Determine the (x, y) coordinate at the center of the cell enclosing the given text.  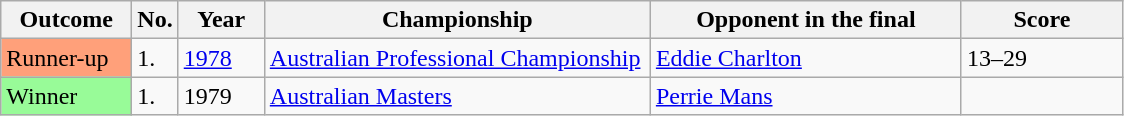
Australian Professional Championship (457, 58)
Championship (457, 20)
Runner-up (66, 58)
Score (1042, 20)
1978 (221, 58)
Opponent in the final (806, 20)
Australian Masters (457, 96)
Year (221, 20)
No. (155, 20)
Perrie Mans (806, 96)
Winner (66, 96)
1979 (221, 96)
Outcome (66, 20)
Eddie Charlton (806, 58)
13–29 (1042, 58)
